Extract the [x, y] coordinate from the center of the cell holding the provided text.  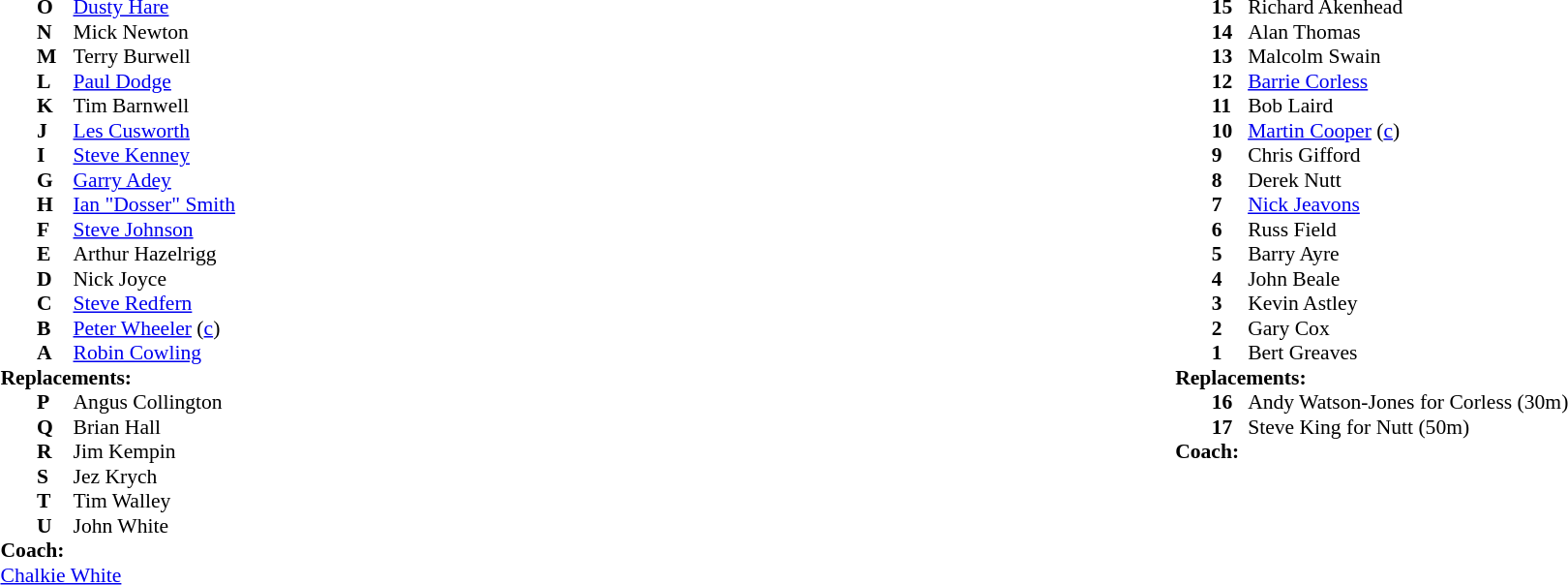
Malcolm Swain [1407, 57]
H [55, 204]
Q [55, 427]
Nick Joyce [155, 279]
4 [1230, 279]
E [55, 255]
S [55, 477]
L [55, 81]
Steve Redfern [155, 303]
Angus Collington [155, 402]
Barrie Corless [1407, 81]
Tim Walley [155, 501]
U [55, 526]
17 [1230, 427]
12 [1230, 81]
Nick Jeavons [1407, 204]
I [55, 156]
F [55, 230]
1 [1230, 354]
Robin Cowling [155, 354]
Andy Watson-Jones for Corless (30m) [1407, 402]
Steve King for Nutt (50m) [1407, 427]
R [55, 452]
3 [1230, 303]
Bert Greaves [1407, 354]
John Beale [1407, 279]
14 [1230, 32]
5 [1230, 255]
Chris Gifford [1407, 156]
Bob Laird [1407, 106]
Mick Newton [155, 32]
Terry Burwell [155, 57]
Barry Ayre [1407, 255]
Les Cusworth [155, 131]
Arthur Hazelrigg [155, 255]
16 [1230, 402]
B [55, 328]
A [55, 354]
Peter Wheeler (c) [155, 328]
8 [1230, 180]
J [55, 131]
7 [1230, 204]
Martin Cooper (c) [1407, 131]
Steve Johnson [155, 230]
Kevin Astley [1407, 303]
Gary Cox [1407, 328]
K [55, 106]
Garry Adey [155, 180]
Derek Nutt [1407, 180]
Jim Kempin [155, 452]
G [55, 180]
Brian Hall [155, 427]
6 [1230, 230]
13 [1230, 57]
N [55, 32]
Paul Dodge [155, 81]
Russ Field [1407, 230]
Ian "Dosser" Smith [155, 204]
John White [155, 526]
M [55, 57]
Jez Krych [155, 477]
T [55, 501]
10 [1230, 131]
C [55, 303]
9 [1230, 156]
2 [1230, 328]
Tim Barnwell [155, 106]
D [55, 279]
Steve Kenney [155, 156]
11 [1230, 106]
P [55, 402]
Alan Thomas [1407, 32]
